Find where the given text appears and provide that cell's center as (X, Y) coordinate. 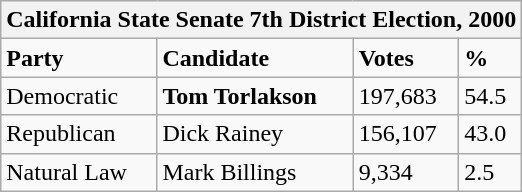
California State Senate 7th District Election, 2000 (262, 20)
2.5 (490, 172)
Republican (79, 134)
Democratic (79, 96)
Dick Rainey (255, 134)
197,683 (406, 96)
9,334 (406, 172)
Candidate (255, 58)
156,107 (406, 134)
Votes (406, 58)
Party (79, 58)
Tom Torlakson (255, 96)
% (490, 58)
43.0 (490, 134)
Natural Law (79, 172)
Mark Billings (255, 172)
54.5 (490, 96)
